From the cell containing the given text, extract its center point as (X, Y) coordinate. 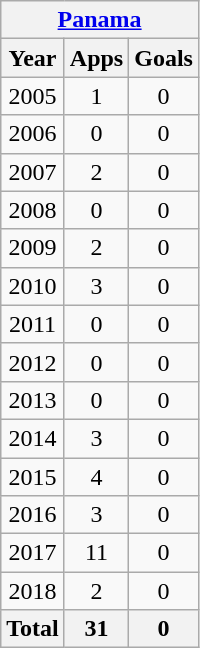
2007 (33, 172)
Apps (96, 58)
2011 (33, 324)
2008 (33, 210)
2005 (33, 96)
4 (96, 477)
11 (96, 553)
Total (33, 629)
2013 (33, 400)
2015 (33, 477)
2016 (33, 515)
Panama (100, 20)
Goals (164, 58)
2018 (33, 591)
Year (33, 58)
1 (96, 96)
2010 (33, 286)
2006 (33, 134)
2009 (33, 248)
2014 (33, 438)
31 (96, 629)
2017 (33, 553)
2012 (33, 362)
